Identify which cell holds the provided text, then report its (X, Y) central coordinate. 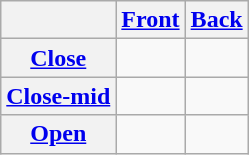
Front (150, 20)
Open (58, 134)
Close-mid (58, 96)
Back (216, 20)
Close (58, 58)
